Detect which cell encompasses the target text, then output its (x, y) center coordinate. 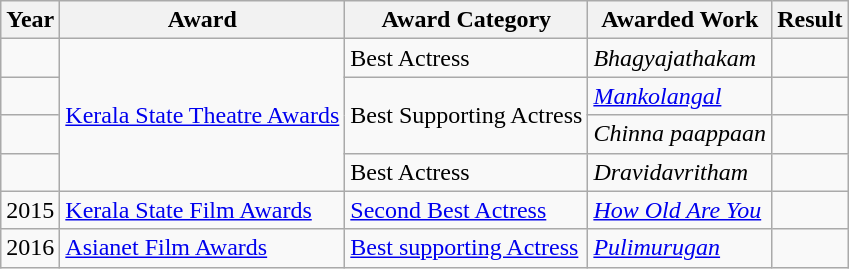
How Old Are You (680, 210)
Result (810, 20)
Kerala State Theatre Awards (202, 115)
Award (202, 20)
Kerala State Film Awards (202, 210)
Awarded Work (680, 20)
2016 (30, 248)
Second Best Actress (466, 210)
Dravidavritham (680, 172)
2015 (30, 210)
Best supporting Actress (466, 248)
Asianet Film Awards (202, 248)
Best Supporting Actress (466, 115)
Pulimurugan (680, 248)
Award Category (466, 20)
Bhagyajathakam (680, 58)
Year (30, 20)
Chinna paappaan (680, 134)
Mankolangal (680, 96)
